Output the (X, Y) coordinate of the center of the cell containing the given text.  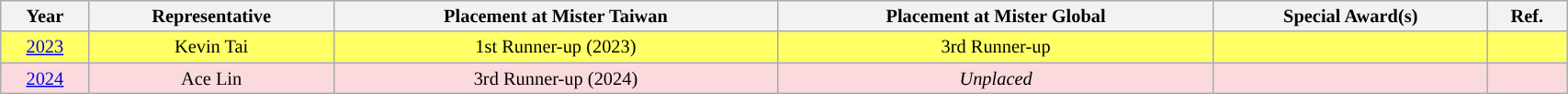
3rd Runner-up (2024) (555, 78)
Placement at Mister Global (996, 16)
Ref. (1527, 16)
Ace Lin (211, 78)
Representative (211, 16)
2024 (45, 78)
Special Award(s) (1350, 16)
Unplaced (996, 78)
1st Runner-up (2023) (555, 47)
2023 (45, 47)
Year (45, 16)
3rd Runner-up (996, 47)
Kevin Tai (211, 47)
Placement at Mister Taiwan (555, 16)
